For the text-containing cell, return its midpoint in [X, Y] coordinate format. 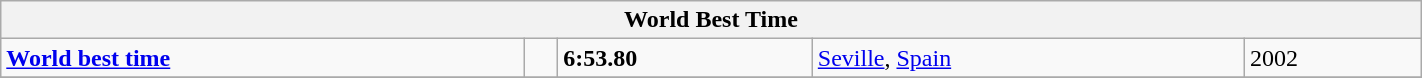
6:53.80 [686, 58]
Seville, Spain [1028, 58]
2002 [1332, 58]
World best time [263, 58]
World Best Time [711, 20]
